Output the (x, y) coordinate of the center of the cell containing the given text.  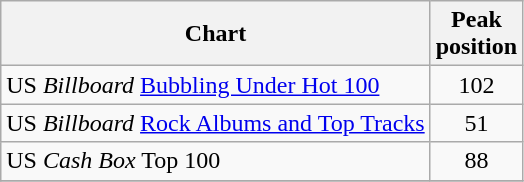
102 (476, 85)
US Billboard Bubbling Under Hot 100 (216, 85)
US Cash Box Top 100 (216, 161)
Chart (216, 34)
51 (476, 123)
88 (476, 161)
Peakposition (476, 34)
US Billboard Rock Albums and Top Tracks (216, 123)
